Pinpoint the cell where the given text exists, returning its (x, y) midpoint coordinate. 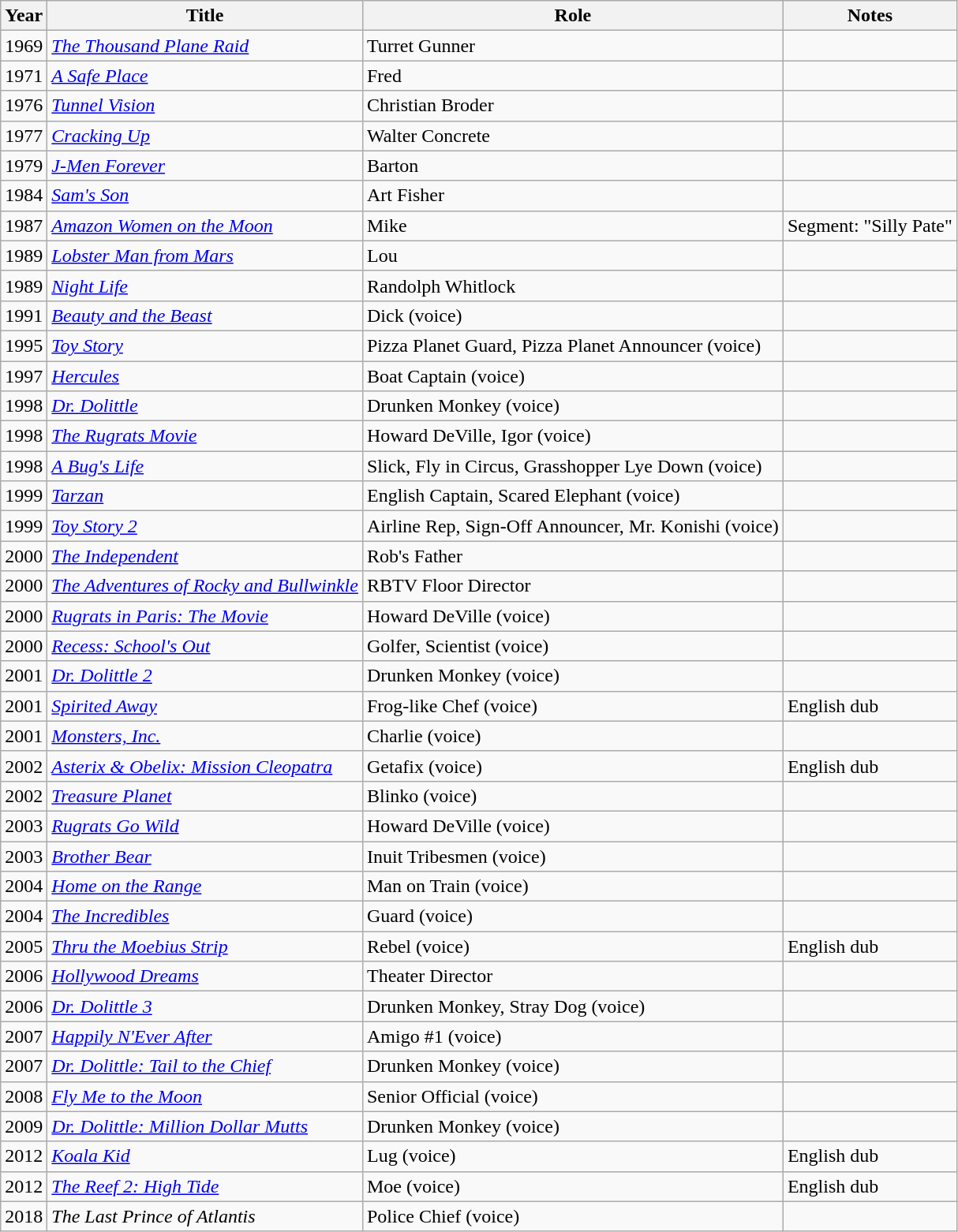
Guard (voice) (573, 917)
The Last Prince of Atlantis (205, 1216)
Night Life (205, 286)
Recess: School's Out (205, 646)
Role (573, 16)
Segment: "Silly Pate" (870, 226)
Year (24, 16)
Toy Story 2 (205, 526)
Beauty and the Beast (205, 315)
1971 (24, 76)
The Independent (205, 556)
Dick (voice) (573, 315)
Boat Captain (voice) (573, 376)
Sam's Son (205, 196)
Charlie (voice) (573, 736)
2009 (24, 1126)
Brother Bear (205, 856)
Notes (870, 16)
Monsters, Inc. (205, 736)
2005 (24, 946)
Hercules (205, 376)
Blinko (voice) (573, 796)
Theater Director (573, 976)
Asterix & Obelix: Mission Cleopatra (205, 766)
1977 (24, 136)
The Reef 2: High Tide (205, 1186)
Amazon Women on the Moon (205, 226)
Rob's Father (573, 556)
Tunnel Vision (205, 106)
Amigo #1 (voice) (573, 1036)
1969 (24, 46)
Lobster Man from Mars (205, 256)
The Adventures of Rocky and Bullwinkle (205, 586)
Dr. Dolittle: Tail to the Chief (205, 1066)
A Safe Place (205, 76)
Mike (573, 226)
Randolph Whitlock (573, 286)
Treasure Planet (205, 796)
Fred (573, 76)
Drunken Monkey, Stray Dog (voice) (573, 1006)
1997 (24, 376)
English Captain, Scared Elephant (voice) (573, 496)
Home on the Range (205, 887)
The Rugrats Movie (205, 436)
Police Chief (voice) (573, 1216)
Pizza Planet Guard, Pizza Planet Announcer (voice) (573, 345)
1979 (24, 166)
1987 (24, 226)
Toy Story (205, 345)
Frog-like Chef (voice) (573, 706)
1984 (24, 196)
Title (205, 16)
Cracking Up (205, 136)
Senior Official (voice) (573, 1096)
1991 (24, 315)
Barton (573, 166)
Airline Rep, Sign-Off Announcer, Mr. Konishi (voice) (573, 526)
Rebel (voice) (573, 946)
Thru the Moebius Strip (205, 946)
The Incredibles (205, 917)
Dr. Dolittle 3 (205, 1006)
Lou (573, 256)
Getafix (voice) (573, 766)
Fly Me to the Moon (205, 1096)
The Thousand Plane Raid (205, 46)
1976 (24, 106)
Tarzan (205, 496)
Lug (voice) (573, 1156)
A Bug's Life (205, 466)
Golfer, Scientist (voice) (573, 646)
Spirited Away (205, 706)
Christian Broder (573, 106)
Rugrats Go Wild (205, 826)
J-Men Forever (205, 166)
Man on Train (voice) (573, 887)
Moe (voice) (573, 1186)
Koala Kid (205, 1156)
Inuit Tribesmen (voice) (573, 856)
Hollywood Dreams (205, 976)
Walter Concrete (573, 136)
Slick, Fly in Circus, Grasshopper Lye Down (voice) (573, 466)
Dr. Dolittle: Million Dollar Mutts (205, 1126)
Dr. Dolittle (205, 406)
2018 (24, 1216)
1995 (24, 345)
Turret Gunner (573, 46)
Art Fisher (573, 196)
Dr. Dolittle 2 (205, 676)
RBTV Floor Director (573, 586)
2008 (24, 1096)
Howard DeVille, Igor (voice) (573, 436)
Rugrats in Paris: The Movie (205, 616)
Happily N'Ever After (205, 1036)
